Identify which cell holds the provided text, then report its [x, y] central coordinate. 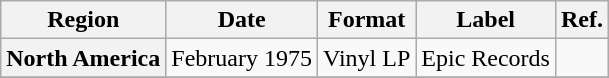
Region [84, 20]
Epic Records [486, 58]
Format [366, 20]
North America [84, 58]
February 1975 [242, 58]
Date [242, 20]
Ref. [582, 20]
Vinyl LP [366, 58]
Label [486, 20]
